From the cell containing the given text, extract its center point as [x, y] coordinate. 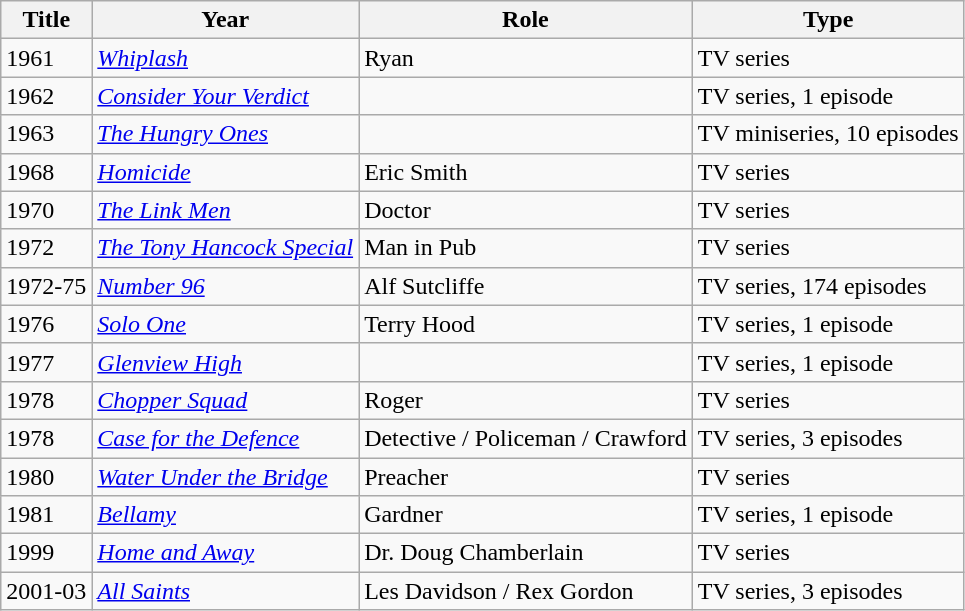
Home and Away [226, 553]
Gardner [526, 515]
Role [526, 20]
Whiplash [226, 58]
Consider Your Verdict [226, 96]
Bellamy [226, 515]
Preacher [526, 477]
Case for the Defence [226, 438]
Alf Sutcliffe [526, 286]
Title [46, 20]
The Hungry Ones [226, 134]
The Link Men [226, 210]
TV miniseries, 10 episodes [828, 134]
1962 [46, 96]
Homicide [226, 172]
Terry Hood [526, 324]
1976 [46, 324]
Solo One [226, 324]
Number 96 [226, 286]
1961 [46, 58]
Dr. Doug Chamberlain [526, 553]
Detective / Policeman / Crawford [526, 438]
Doctor [526, 210]
Water Under the Bridge [226, 477]
The Tony Hancock Special [226, 248]
Type [828, 20]
Eric Smith [526, 172]
1970 [46, 210]
1999 [46, 553]
TV series, 174 episodes [828, 286]
1972 [46, 248]
All Saints [226, 591]
Man in Pub [526, 248]
Chopper Squad [226, 400]
Glenview High [226, 362]
Roger [526, 400]
2001-03 [46, 591]
Ryan [526, 58]
Year [226, 20]
1981 [46, 515]
1968 [46, 172]
1980 [46, 477]
Les Davidson / Rex Gordon [526, 591]
1963 [46, 134]
1977 [46, 362]
1972-75 [46, 286]
